Capture the cell that displays the provided text and extract its [x, y] central coordinate. 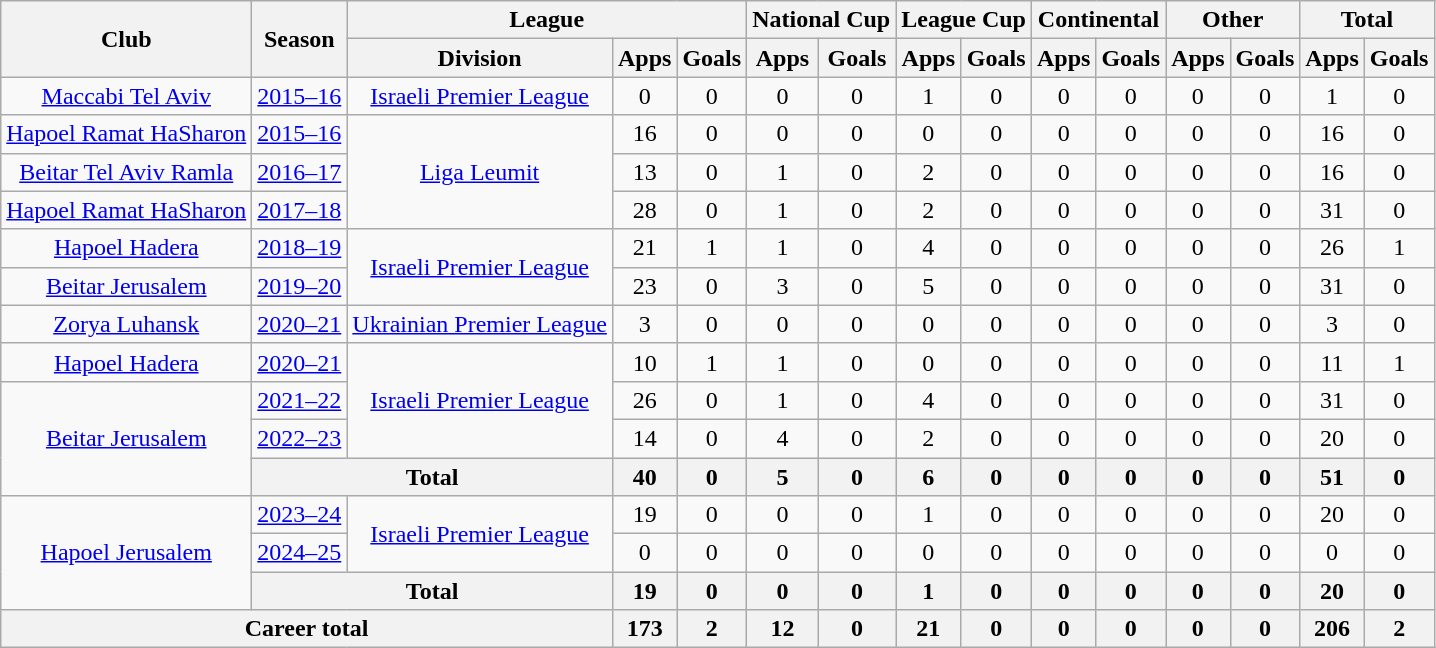
Hapoel Jerusalem [126, 553]
League Cup [964, 20]
13 [644, 172]
2017–18 [300, 210]
173 [644, 629]
206 [1332, 629]
National Cup [822, 20]
51 [1332, 477]
23 [644, 286]
Liga Leumit [480, 172]
2018–19 [300, 248]
Zorya Luhansk [126, 324]
6 [928, 477]
2023–24 [300, 515]
Club [126, 39]
10 [644, 362]
28 [644, 210]
League [547, 20]
Beitar Tel Aviv Ramla [126, 172]
2016–17 [300, 172]
2021–22 [300, 400]
Continental [1098, 20]
2019–20 [300, 286]
Maccabi Tel Aviv [126, 96]
Other [1233, 20]
2022–23 [300, 438]
11 [1332, 362]
Season [300, 39]
14 [644, 438]
Division [480, 58]
2024–25 [300, 553]
12 [783, 629]
40 [644, 477]
Ukrainian Premier League [480, 324]
Career total [307, 629]
